Return the [x, y] coordinate for the center point of the cell that contains the specified text.  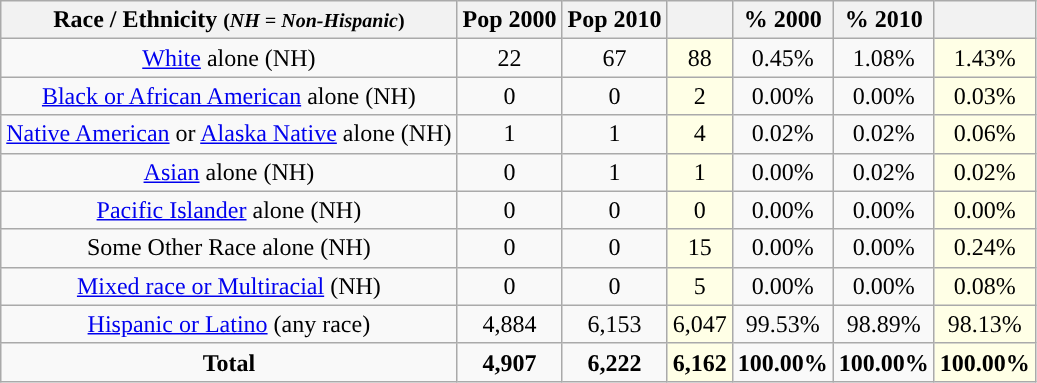
4,884 [510, 324]
% 2000 [782, 20]
0.45% [782, 58]
6,047 [700, 324]
4 [700, 134]
0.08% [984, 286]
Mixed race or Multiracial (NH) [229, 286]
98.13% [984, 324]
99.53% [782, 324]
Pop 2000 [510, 20]
6,222 [614, 362]
Hispanic or Latino (any race) [229, 324]
Black or African American alone (NH) [229, 96]
0.03% [984, 96]
6,162 [700, 362]
Some Other Race alone (NH) [229, 248]
% 2010 [884, 20]
4,907 [510, 362]
White alone (NH) [229, 58]
Pacific Islander alone (NH) [229, 210]
0.06% [984, 134]
67 [614, 58]
1.08% [884, 58]
5 [700, 286]
2 [700, 96]
88 [700, 58]
Race / Ethnicity (NH = Non-Hispanic) [229, 20]
22 [510, 58]
Native American or Alaska Native alone (NH) [229, 134]
15 [700, 248]
Total [229, 362]
98.89% [884, 324]
0.24% [984, 248]
6,153 [614, 324]
Pop 2010 [614, 20]
Asian alone (NH) [229, 172]
1.43% [984, 58]
